Output the (X, Y) coordinate of the center of the cell containing the given text.  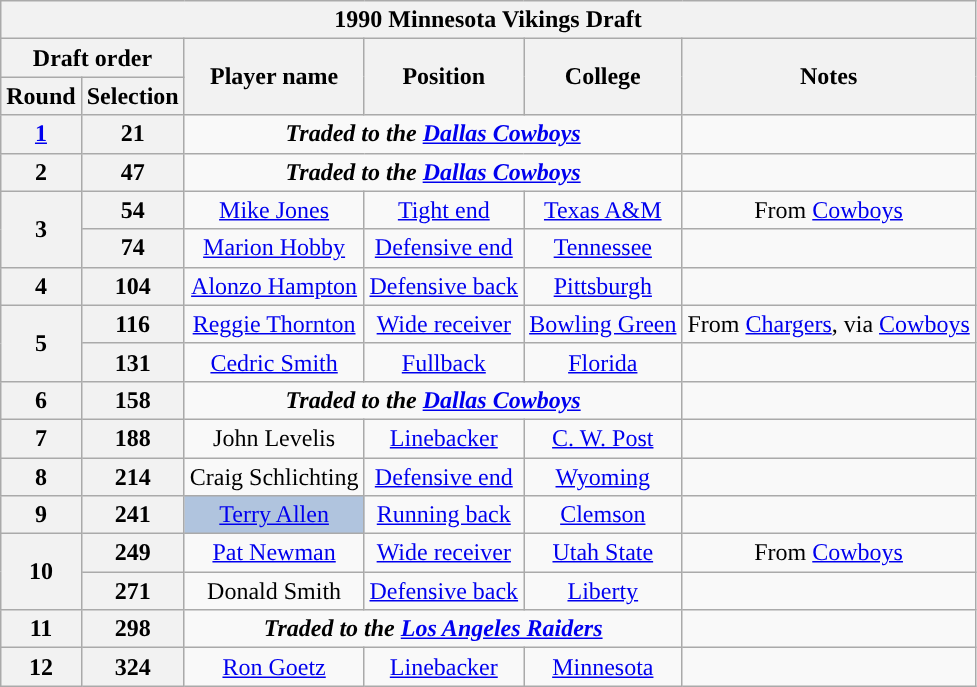
John Levelis (274, 438)
Texas A&M (603, 210)
Wyoming (603, 477)
Clemson (603, 515)
Tennessee (603, 248)
Fullback (444, 362)
3 (41, 229)
54 (132, 210)
104 (132, 286)
12 (41, 667)
Cedric Smith (274, 362)
324 (132, 667)
11 (41, 629)
Tight end (444, 210)
Utah State (603, 553)
9 (41, 515)
Round (41, 96)
74 (132, 248)
Draft order (92, 58)
Pat Newman (274, 553)
College (603, 77)
C. W. Post (603, 438)
Running back (444, 515)
Florida (603, 362)
Ron Goetz (274, 667)
Minnesota (603, 667)
21 (132, 134)
5 (41, 343)
158 (132, 400)
Reggie Thornton (274, 324)
From Chargers, via Cowboys (828, 324)
1990 Minnesota Vikings Draft (488, 20)
10 (41, 572)
Traded to the Los Angeles Raiders (433, 629)
214 (132, 477)
6 (41, 400)
Craig Schlichting (274, 477)
131 (132, 362)
Mike Jones (274, 210)
1 (41, 134)
2 (41, 172)
241 (132, 515)
Player name (274, 77)
Marion Hobby (274, 248)
47 (132, 172)
Donald Smith (274, 591)
271 (132, 591)
4 (41, 286)
8 (41, 477)
Notes (828, 77)
Alonzo Hampton (274, 286)
Position (444, 77)
249 (132, 553)
188 (132, 438)
7 (41, 438)
Terry Allen (274, 515)
Pittsburgh (603, 286)
Liberty (603, 591)
116 (132, 324)
Bowling Green (603, 324)
Selection (132, 96)
298 (132, 629)
